For the text-containing cell, return its midpoint in [x, y] coordinate format. 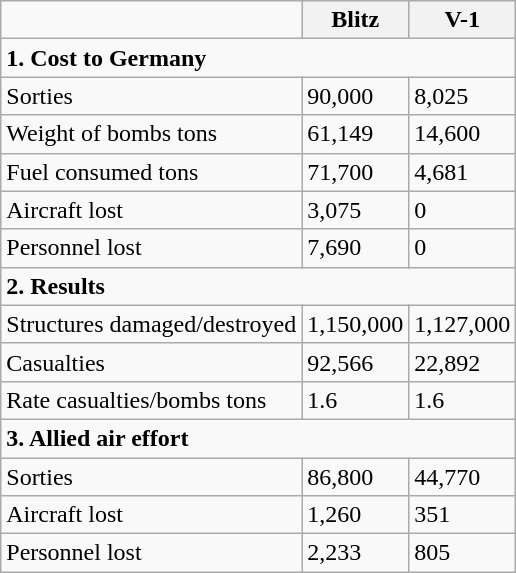
Rate casualties/bombs tons [152, 400]
14,600 [462, 134]
71,700 [356, 172]
2,233 [356, 553]
3,075 [356, 210]
Blitz [356, 20]
2. Results [258, 286]
Weight of bombs tons [152, 134]
90,000 [356, 96]
1,260 [356, 515]
Fuel consumed tons [152, 172]
86,800 [356, 477]
92,566 [356, 362]
4,681 [462, 172]
3. Allied air effort [258, 438]
1. Cost to Germany [258, 58]
7,690 [356, 248]
8,025 [462, 96]
Structures damaged/destroyed [152, 324]
61,149 [356, 134]
44,770 [462, 477]
22,892 [462, 362]
V-1 [462, 20]
Casualties [152, 362]
351 [462, 515]
805 [462, 553]
1,150,000 [356, 324]
1,127,000 [462, 324]
